Return [X, Y] of the center of cell containing provided text 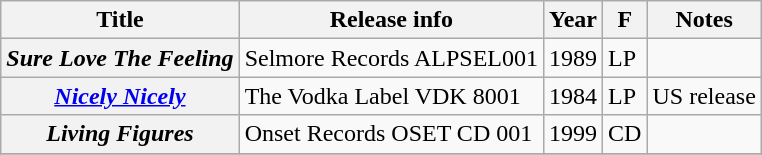
F [625, 20]
Title [120, 20]
1999 [574, 134]
US release [704, 96]
Living Figures [120, 134]
Onset Records OSET CD 001 [391, 134]
Year [574, 20]
1989 [574, 58]
Notes [704, 20]
Selmore Records ALPSEL001 [391, 58]
Release info [391, 20]
Sure Love The Feeling [120, 58]
1984 [574, 96]
Nicely Nicely [120, 96]
CD [625, 134]
The Vodka Label VDK 8001 [391, 96]
